Identify which cell holds the provided text, then report its [X, Y] central coordinate. 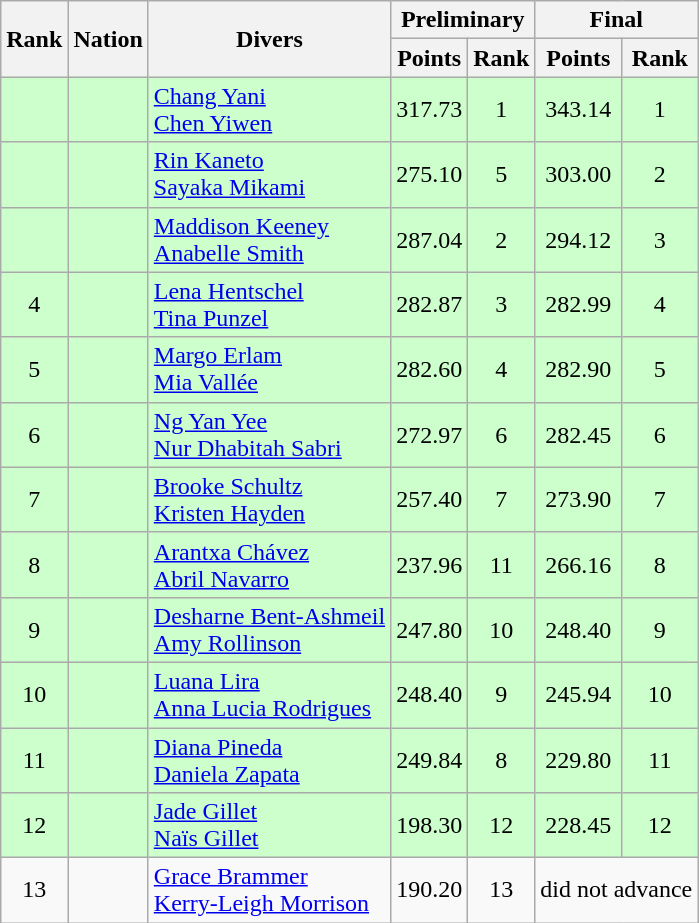
Divers [269, 39]
272.97 [430, 434]
237.96 [430, 564]
303.00 [578, 174]
249.84 [430, 760]
Rin KanetoSayaka Mikami [269, 174]
Diana PinedaDaniela Zapata [269, 760]
190.20 [430, 890]
229.80 [578, 760]
Lena HentschelTina Punzel [269, 304]
Desharne Bent-AshmeilAmy Rollinson [269, 630]
247.80 [430, 630]
282.87 [430, 304]
Chang YaniChen Yiwen [269, 110]
Arantxa ChávezAbril Navarro [269, 564]
Grace BrammerKerry-Leigh Morrison [269, 890]
Ng Yan YeeNur Dhabitah Sabri [269, 434]
282.99 [578, 304]
294.12 [578, 240]
Nation [108, 39]
Final [616, 20]
257.40 [430, 500]
245.94 [578, 694]
282.90 [578, 370]
343.14 [578, 110]
Preliminary [463, 20]
317.73 [430, 110]
282.60 [430, 370]
did not advance [616, 890]
266.16 [578, 564]
Brooke SchultzKristen Hayden [269, 500]
228.45 [578, 826]
Margo ErlamMia Vallée [269, 370]
273.90 [578, 500]
Maddison KeeneyAnabelle Smith [269, 240]
Luana LiraAnna Lucia Rodrigues [269, 694]
275.10 [430, 174]
Jade GilletNaïs Gillet [269, 826]
198.30 [430, 826]
287.04 [430, 240]
282.45 [578, 434]
